Capture the cell that displays the provided text and extract its [x, y] central coordinate. 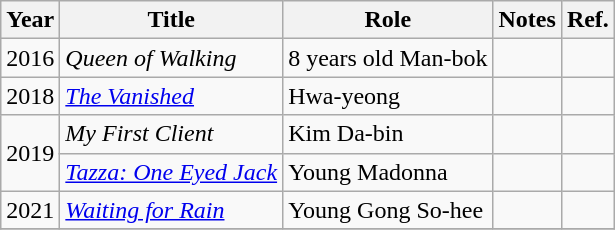
My First Client [172, 134]
Notes [527, 20]
Tazza: One Eyed Jack [172, 172]
The Vanished [172, 96]
Young Gong So-hee [388, 210]
2018 [30, 96]
2021 [30, 210]
8 years old Man-bok [388, 58]
Young Madonna [388, 172]
Hwa-yeong [388, 96]
Ref. [588, 20]
Queen of Walking [172, 58]
2016 [30, 58]
Waiting for Rain [172, 210]
Kim Da-bin [388, 134]
2019 [30, 153]
Title [172, 20]
Year [30, 20]
Role [388, 20]
